Return the (X, Y) coordinate for the center point of the cell that contains the specified text.  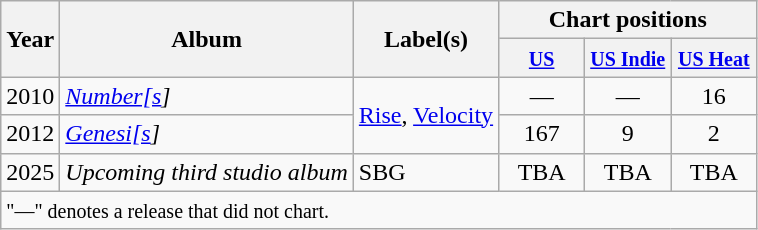
167 (542, 134)
Year (30, 39)
2010 (30, 96)
2025 (30, 172)
Number[s] (207, 96)
Genesi[s] (207, 134)
2012 (30, 134)
Chart positions (628, 20)
SBG (426, 172)
US Heat (714, 58)
Upcoming third studio album (207, 172)
US (542, 58)
Label(s) (426, 39)
Album (207, 39)
Rise, Velocity (426, 115)
2 (714, 134)
9 (628, 134)
"—" denotes a release that did not chart. (379, 210)
16 (714, 96)
US Indie (628, 58)
